Output the (x, y) coordinate of the center of the cell containing the given text.  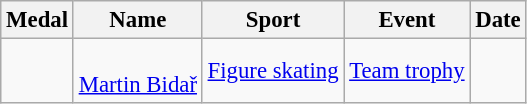
Martin Bidař (138, 72)
Name (138, 20)
Date (498, 20)
Medal (38, 20)
Team trophy (407, 72)
Event (407, 20)
Sport (273, 20)
Figure skating (273, 72)
